Capture the cell that displays the provided text and extract its (X, Y) central coordinate. 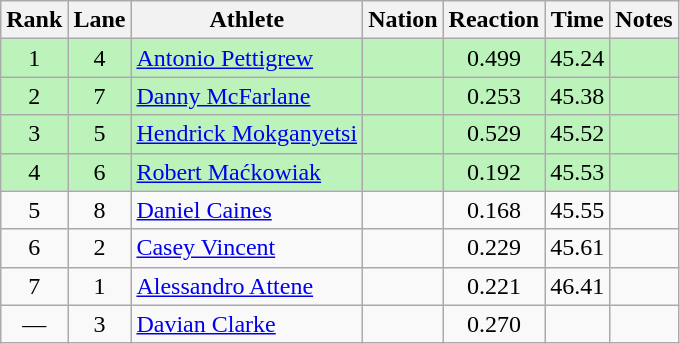
46.41 (578, 286)
8 (100, 210)
Hendrick Mokganyetsi (247, 134)
Alessandro Attene (247, 286)
Reaction (494, 20)
Lane (100, 20)
45.52 (578, 134)
0.529 (494, 134)
0.221 (494, 286)
Antonio Pettigrew (247, 58)
Daniel Caines (247, 210)
45.38 (578, 96)
45.55 (578, 210)
Robert Maćkowiak (247, 172)
— (34, 324)
45.24 (578, 58)
45.61 (578, 248)
Athlete (247, 20)
0.253 (494, 96)
45.53 (578, 172)
Davian Clarke (247, 324)
0.270 (494, 324)
0.192 (494, 172)
0.229 (494, 248)
Danny McFarlane (247, 96)
Notes (644, 20)
0.168 (494, 210)
Time (578, 20)
Nation (403, 20)
Casey Vincent (247, 248)
0.499 (494, 58)
Rank (34, 20)
